Locate the cell with the specified text and output its [x, y] center coordinate. 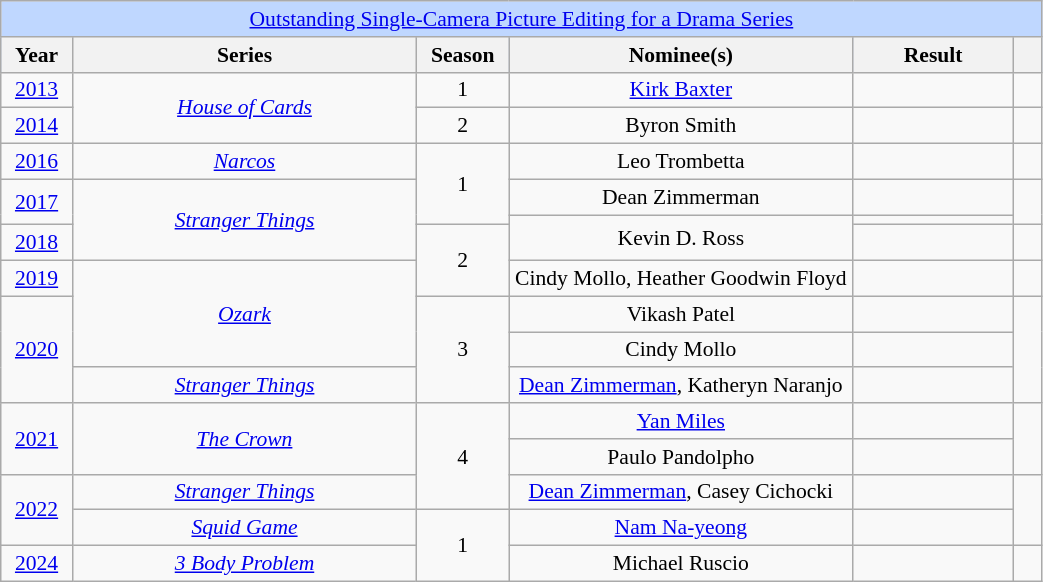
Ozark [244, 314]
4 [463, 456]
Year [37, 55]
Narcos [244, 162]
2022 [37, 510]
2017 [37, 202]
2018 [37, 243]
2014 [37, 126]
The Crown [244, 438]
Leo Trombetta [681, 162]
Kirk Baxter [681, 90]
Dean Zimmerman [681, 197]
3 Body Problem [244, 564]
Cindy Mollo, Heather Goodwin Floyd [681, 279]
Outstanding Single-Camera Picture Editing for a Drama Series [522, 19]
Kevin D. Ross [681, 238]
Dean Zimmerman, Katheryn Naranjo [681, 386]
2013 [37, 90]
Season [463, 55]
Series [244, 55]
Paulo Pandolpho [681, 457]
Dean Zimmerman, Casey Cichocki [681, 492]
Byron Smith [681, 126]
Squid Game [244, 528]
2020 [37, 350]
Cindy Mollo [681, 350]
2019 [37, 279]
Michael Ruscio [681, 564]
House of Cards [244, 108]
Nominee(s) [681, 55]
Vikash Patel [681, 314]
2021 [37, 438]
Result [933, 55]
Yan Miles [681, 421]
2016 [37, 162]
2024 [37, 564]
Nam Na-yeong [681, 528]
3 [463, 350]
